For the text-containing cell, return its midpoint in [x, y] coordinate format. 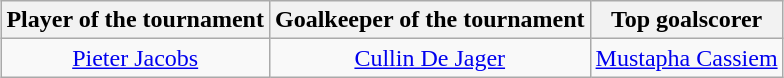
Cullin De Jager [430, 58]
Pieter Jacobs [136, 58]
Goalkeeper of the tournament [430, 20]
Mustapha Cassiem [686, 58]
Player of the tournament [136, 20]
Top goalscorer [686, 20]
